Return the (X, Y) coordinate for the center point of the cell that contains the specified text.  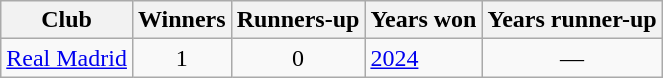
Winners (182, 20)
2024 (424, 58)
Years won (424, 20)
0 (298, 58)
1 (182, 58)
— (572, 58)
Years runner-up (572, 20)
Real Madrid (67, 58)
Club (67, 20)
Runners-up (298, 20)
